From the cell containing the given text, extract its center point as (x, y) coordinate. 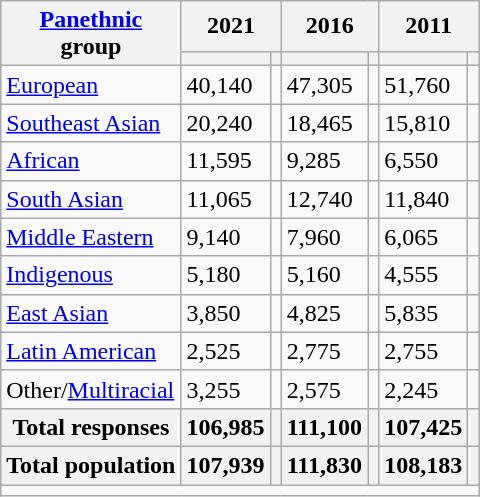
12,740 (324, 199)
5,835 (424, 313)
3,850 (226, 313)
111,100 (324, 427)
9,140 (226, 237)
2,775 (324, 351)
11,595 (226, 161)
2,525 (226, 351)
Total responses (91, 427)
5,160 (324, 275)
18,465 (324, 123)
3,255 (226, 389)
6,550 (424, 161)
2,755 (424, 351)
106,985 (226, 427)
African (91, 161)
6,065 (424, 237)
111,830 (324, 465)
15,810 (424, 123)
Middle Eastern (91, 237)
2016 (330, 26)
2,245 (424, 389)
107,939 (226, 465)
107,425 (424, 427)
South Asian (91, 199)
5,180 (226, 275)
Latin American (91, 351)
11,065 (226, 199)
East Asian (91, 313)
4,825 (324, 313)
2,575 (324, 389)
2011 (429, 26)
Total population (91, 465)
European (91, 85)
51,760 (424, 85)
108,183 (424, 465)
20,240 (226, 123)
Southeast Asian (91, 123)
Other/Multiracial (91, 389)
Indigenous (91, 275)
7,960 (324, 237)
47,305 (324, 85)
2021 (231, 26)
9,285 (324, 161)
40,140 (226, 85)
11,840 (424, 199)
Panethnicgroup (91, 34)
4,555 (424, 275)
